Identify which cell holds the provided text, then report its (x, y) central coordinate. 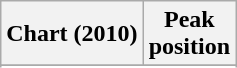
Chart (2010) (72, 34)
Peakposition (189, 34)
